From the cell containing the given text, extract its center point as (X, Y) coordinate. 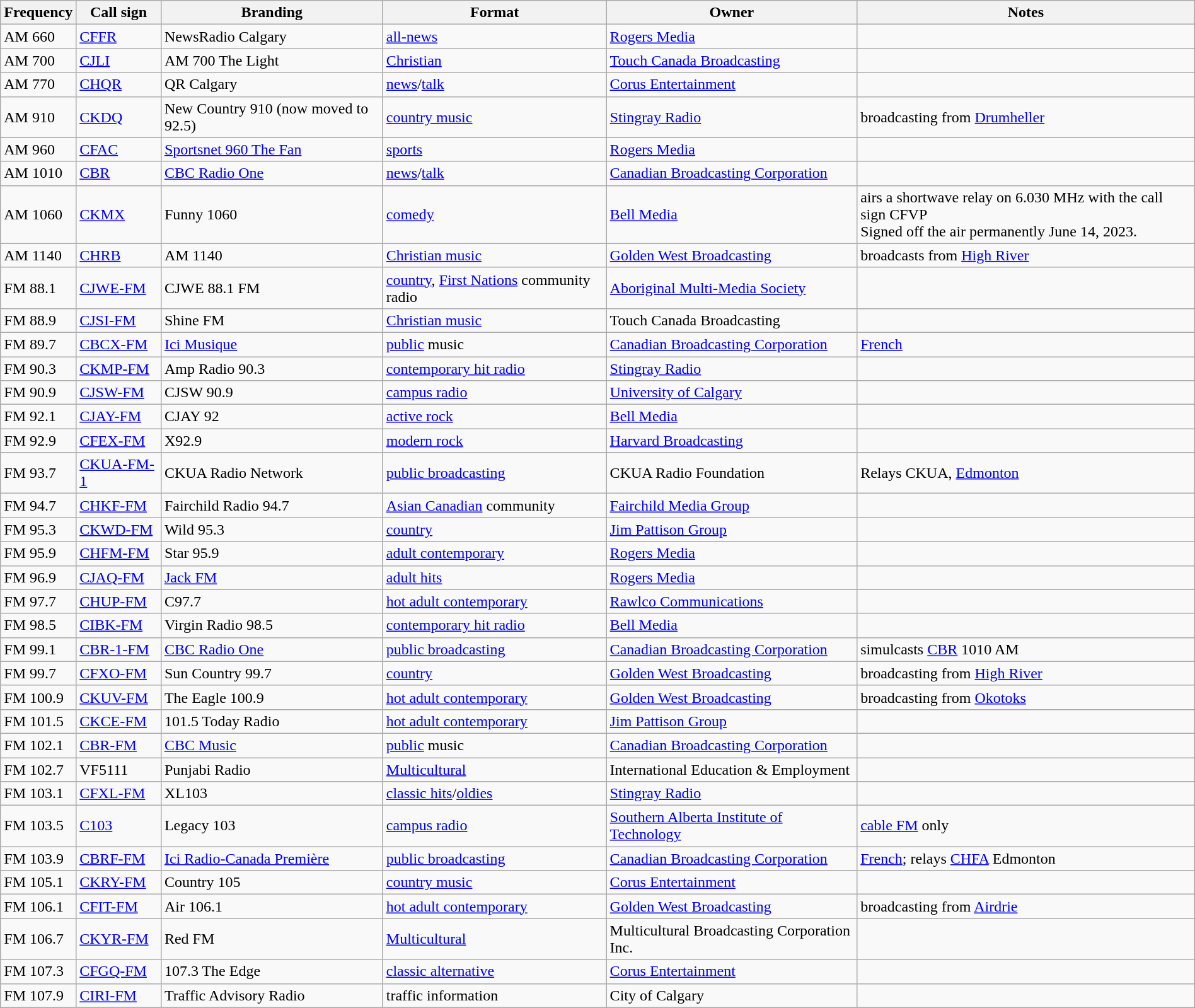
FM 99.7 (38, 673)
FM 97.7 (38, 601)
CKUA Radio Foundation (732, 473)
CJWE-FM (118, 287)
Owner (732, 13)
Frequency (38, 13)
AM 700 (38, 61)
CKWD-FM (118, 530)
FM 96.9 (38, 577)
CJAY 92 (272, 417)
CKYR-FM (118, 939)
Branding (272, 13)
CKMP-FM (118, 369)
Aboriginal Multi-Media Society (732, 287)
broadcasting from High River (1026, 673)
Fairchild Radio 94.7 (272, 506)
active rock (494, 417)
AM 700 The Light (272, 61)
CKUA-FM-1 (118, 473)
broadcasts from High River (1026, 255)
FM 107.9 (38, 995)
CBR (118, 173)
CFEX-FM (118, 441)
C97.7 (272, 601)
FM 100.9 (38, 697)
101.5 Today Radio (272, 721)
FM 93.7 (38, 473)
FM 103.5 (38, 826)
CIBK-FM (118, 625)
Format (494, 13)
CJSW 90.9 (272, 393)
FM 98.5 (38, 625)
traffic information (494, 995)
Star 95.9 (272, 553)
City of Calgary (732, 995)
broadcasting from Okotoks (1026, 697)
CFFR (118, 37)
FM 95.3 (38, 530)
CBR-FM (118, 745)
CFAC (118, 149)
CKRY-FM (118, 883)
Ici Radio-Canada Première (272, 859)
Sun Country 99.7 (272, 673)
Country 105 (272, 883)
CJLI (118, 61)
Wild 95.3 (272, 530)
Sportsnet 960 The Fan (272, 149)
airs a shortwave relay on 6.030 MHz with the call sign CFVPSigned off the air permanently June 14, 2023. (1026, 214)
CJSW-FM (118, 393)
FM 88.9 (38, 320)
Harvard Broadcasting (732, 441)
Asian Canadian community (494, 506)
FM 90.9 (38, 393)
FM 92.9 (38, 441)
classic alternative (494, 971)
CHRB (118, 255)
NewsRadio Calgary (272, 37)
International Education & Employment (732, 770)
AM 910 (38, 117)
CHFM-FM (118, 553)
modern rock (494, 441)
C103 (118, 826)
CIRI-FM (118, 995)
Funny 1060 (272, 214)
CBCX-FM (118, 344)
FM 89.7 (38, 344)
FM 103.1 (38, 794)
sports (494, 149)
FM 107.3 (38, 971)
FM 103.9 (38, 859)
Virgin Radio 98.5 (272, 625)
CKUV-FM (118, 697)
CHKF-FM (118, 506)
FM 106.1 (38, 907)
FM 95.9 (38, 553)
CHQR (118, 84)
AM 960 (38, 149)
Relays CKUA, Edmonton (1026, 473)
CBR-1-FM (118, 649)
Southern Alberta Institute of Technology (732, 826)
classic hits/oldies (494, 794)
Christian (494, 61)
CJAQ-FM (118, 577)
XL103 (272, 794)
Multicultural Broadcasting Corporation Inc. (732, 939)
French; relays CHFA Edmonton (1026, 859)
Legacy 103 (272, 826)
CFIT-FM (118, 907)
AM 1060 (38, 214)
AM 1010 (38, 173)
French (1026, 344)
FM 90.3 (38, 369)
FM 105.1 (38, 883)
adult contemporary (494, 553)
CBC Music (272, 745)
Punjabi Radio (272, 770)
Rawlco Communications (732, 601)
CFXL-FM (118, 794)
CBRF-FM (118, 859)
broadcasting from Airdrie (1026, 907)
CFGQ-FM (118, 971)
Red FM (272, 939)
CHUP-FM (118, 601)
cable FM only (1026, 826)
Air 106.1 (272, 907)
Call sign (118, 13)
AM 770 (38, 84)
CKCE-FM (118, 721)
CFXO-FM (118, 673)
CKMX (118, 214)
simulcasts CBR 1010 AM (1026, 649)
FM 94.7 (38, 506)
FM 102.7 (38, 770)
Traffic Advisory Radio (272, 995)
107.3 The Edge (272, 971)
FM 101.5 (38, 721)
Ici Musique (272, 344)
FM 99.1 (38, 649)
FM 92.1 (38, 417)
broadcasting from Drumheller (1026, 117)
X92.9 (272, 441)
FM 106.7 (38, 939)
CJAY-FM (118, 417)
comedy (494, 214)
New Country 910 (now moved to 92.5) (272, 117)
Shine FM (272, 320)
CJWE 88.1 FM (272, 287)
FM 88.1 (38, 287)
CKDQ (118, 117)
AM 660 (38, 37)
Jack FM (272, 577)
The Eagle 100.9 (272, 697)
CKUA Radio Network (272, 473)
University of Calgary (732, 393)
adult hits (494, 577)
country, First Nations community radio (494, 287)
QR Calgary (272, 84)
CJSI-FM (118, 320)
all-news (494, 37)
Notes (1026, 13)
Fairchild Media Group (732, 506)
FM 102.1 (38, 745)
VF5111 (118, 770)
Amp Radio 90.3 (272, 369)
